From the cell containing the given text, extract its center point as (x, y) coordinate. 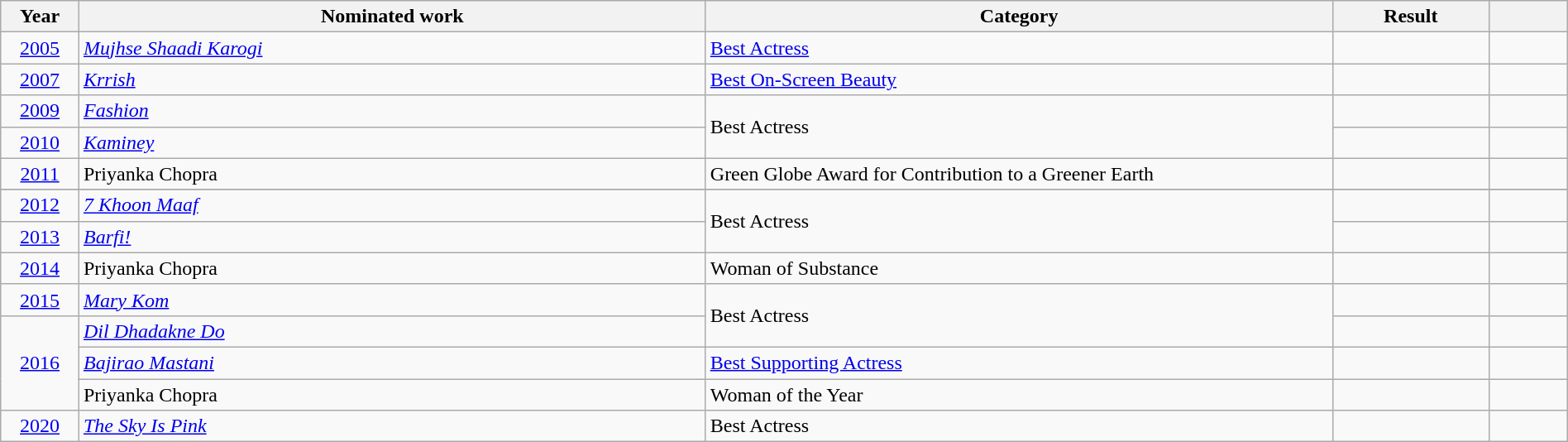
Bajirao Mastani (392, 363)
Year (40, 17)
7 Khoon Maaf (392, 205)
Mary Kom (392, 300)
Krrish (392, 79)
2014 (40, 268)
Category (1019, 17)
Mujhse Shaadi Karogi (392, 48)
Woman of the Year (1019, 395)
2012 (40, 205)
Result (1411, 17)
The Sky Is Pink (392, 426)
Dil Dhadakne Do (392, 331)
2009 (40, 111)
2007 (40, 79)
2010 (40, 142)
Nominated work (392, 17)
Woman of Substance (1019, 268)
Kaminey (392, 142)
2016 (40, 363)
2020 (40, 426)
2015 (40, 300)
Barfi! (392, 237)
Best Supporting Actress (1019, 363)
2011 (40, 174)
2005 (40, 48)
Best On-Screen Beauty (1019, 79)
Green Globe Award for Contribution to a Greener Earth (1019, 174)
2013 (40, 237)
Fashion (392, 111)
